Extract the [x, y] coordinate from the center of the cell holding the provided text.  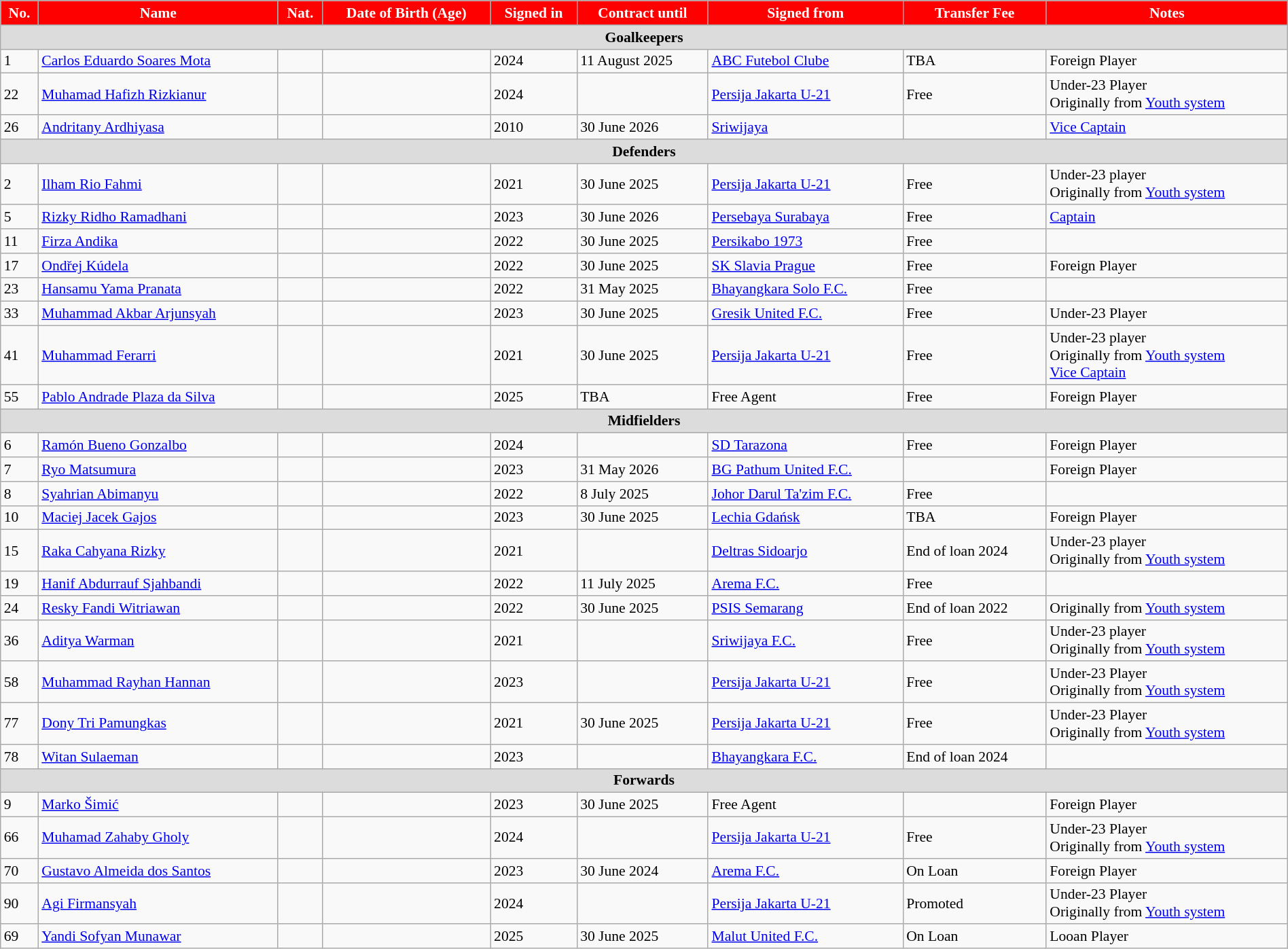
Under-23 player Originally from Youth systemVice Captain [1167, 356]
Ilham Rio Fahmi [158, 183]
Goalkeepers [644, 37]
Looan Player [1167, 937]
Midfielders [644, 421]
End of loan 2022 [974, 608]
58 [19, 682]
Gresik United F.C. [806, 314]
Syahrian Abimanyu [158, 494]
Lechia Gdańsk [806, 518]
Aditya Warman [158, 640]
41 [19, 356]
Deltras Sidoarjo [806, 550]
Resky Fandi Witriawan [158, 608]
78 [19, 757]
70 [19, 871]
Ramón Bueno Gonzalbo [158, 446]
69 [19, 937]
8 [19, 494]
SK Slavia Prague [806, 266]
Name [158, 13]
Date of Birth (Age) [406, 13]
Persikabo 1973 [806, 241]
Andritany Ardhiyasa [158, 127]
23 [19, 289]
Yandi Sofyan Munawar [158, 937]
Bhayangkara Solo F.C. [806, 289]
Marko Šimić [158, 805]
11 August 2025 [643, 61]
Gustavo Almeida dos Santos [158, 871]
Persebaya Surabaya [806, 217]
17 [19, 266]
Notes [1167, 13]
Contract until [643, 13]
Hansamu Yama Pranata [158, 289]
6 [19, 446]
Nat. [300, 13]
Hanif Abdurrauf Sjahbandi [158, 584]
22 [19, 94]
36 [19, 640]
Rizky Ridho Ramadhani [158, 217]
31 May 2025 [643, 289]
15 [19, 550]
No. [19, 13]
55 [19, 397]
9 [19, 805]
BG Pathum United F.C. [806, 469]
11 July 2025 [643, 584]
Sriwijaya [806, 127]
Maciej Jacek Gajos [158, 518]
Johor Darul Ta'zim F.C. [806, 494]
ABC Futebol Clube [806, 61]
33 [19, 314]
Ryo Matsumura [158, 469]
Sriwijaya F.C. [806, 640]
Muhamad Zahaby Gholy [158, 838]
SD Tarazona [806, 446]
Under-23 Player [1167, 314]
Pablo Andrade Plaza da Silva [158, 397]
31 May 2026 [643, 469]
30 June 2024 [643, 871]
Vice Captain [1167, 127]
Signed in [534, 13]
Originally from Youth system [1167, 608]
66 [19, 838]
Raka Cahyana Rizky [158, 550]
2010 [534, 127]
7 [19, 469]
Dony Tri Pamungkas [158, 724]
Muhammad Ferarri [158, 356]
26 [19, 127]
Promoted [974, 903]
1 [19, 61]
11 [19, 241]
2 [19, 183]
Signed from [806, 13]
PSIS Semarang [806, 608]
Muhammad Akbar Arjunsyah [158, 314]
Agi Firmansyah [158, 903]
24 [19, 608]
Ondřej Kúdela [158, 266]
Firza Andika [158, 241]
10 [19, 518]
77 [19, 724]
Defenders [644, 151]
Muhammad Rayhan Hannan [158, 682]
Captain [1167, 217]
Malut United F.C. [806, 937]
Carlos Eduardo Soares Mota [158, 61]
Forwards [644, 781]
90 [19, 903]
8 July 2025 [643, 494]
5 [19, 217]
Muhamad Hafizh Rizkianur [158, 94]
Witan Sulaeman [158, 757]
Transfer Fee [974, 13]
19 [19, 584]
Bhayangkara F.C. [806, 757]
